From the cell containing the given text, extract its center point as (X, Y) coordinate. 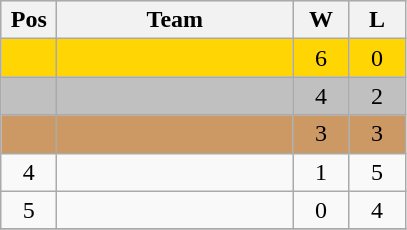
1 (321, 172)
L (377, 20)
Team (175, 20)
Pos (29, 20)
W (321, 20)
6 (321, 58)
2 (377, 96)
